For the text-containing cell, return its midpoint in [x, y] coordinate format. 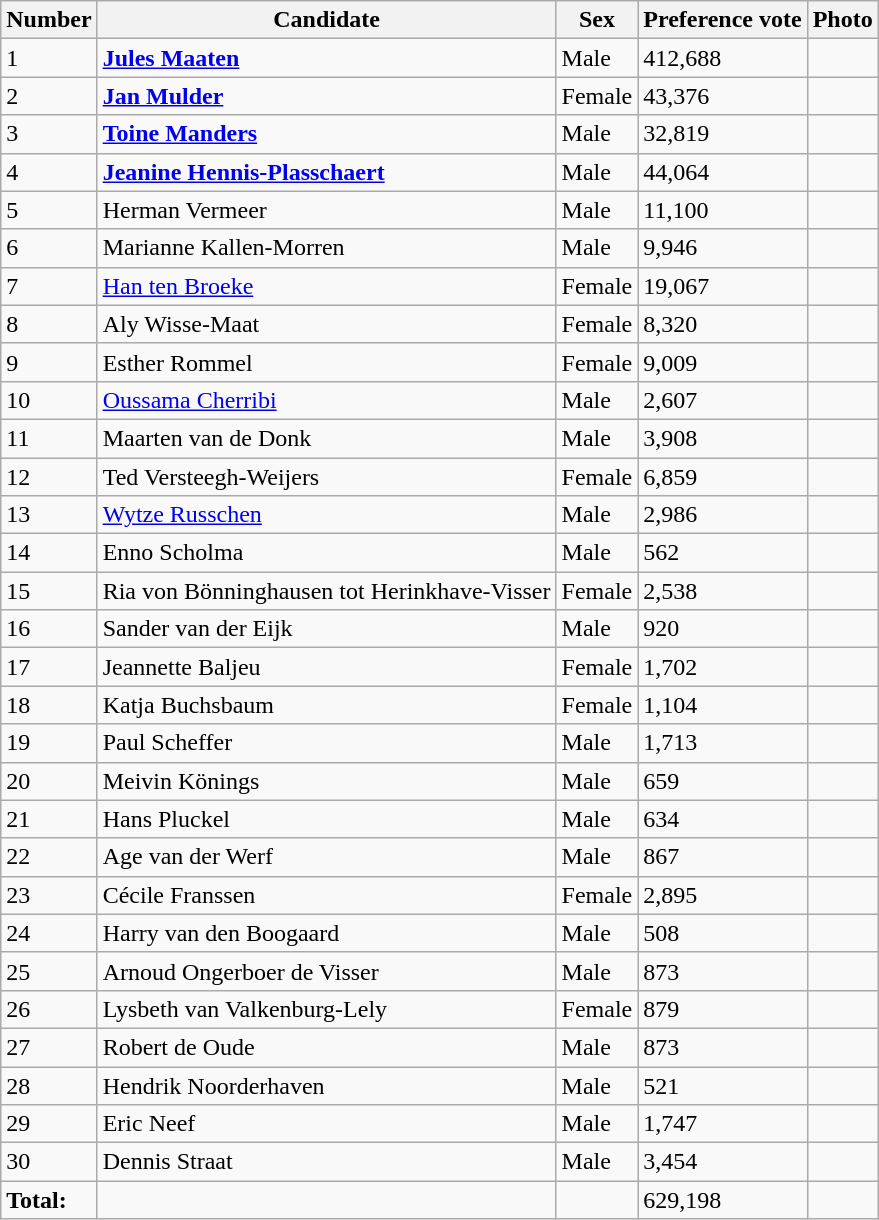
Toine Manders [326, 134]
7 [49, 286]
920 [722, 629]
22 [49, 857]
18 [49, 705]
1,104 [722, 705]
27 [49, 1047]
Robert de Oude [326, 1047]
521 [722, 1085]
5 [49, 210]
Herman Vermeer [326, 210]
1,713 [722, 743]
17 [49, 667]
Meivin Könings [326, 781]
30 [49, 1162]
Esther Rommel [326, 362]
Han ten Broeke [326, 286]
9,009 [722, 362]
16 [49, 629]
Cécile Franssen [326, 895]
Arnoud Ongerboer de Visser [326, 971]
Ria von Bönninghausen tot Herinkhave-Visser [326, 591]
Jeanine Hennis-Plasschaert [326, 172]
32,819 [722, 134]
629,198 [722, 1200]
19 [49, 743]
11,100 [722, 210]
Lysbeth van Valkenburg-Lely [326, 1009]
Harry van den Boogaard [326, 933]
6,859 [722, 477]
2,986 [722, 515]
28 [49, 1085]
Eric Neef [326, 1124]
Jan Mulder [326, 96]
2 [49, 96]
4 [49, 172]
3 [49, 134]
21 [49, 819]
Aly Wisse-Maat [326, 324]
Number [49, 20]
Age van der Werf [326, 857]
11 [49, 438]
Preference vote [722, 20]
Katja Buchsbaum [326, 705]
1,702 [722, 667]
Sander van der Eijk [326, 629]
8,320 [722, 324]
634 [722, 819]
14 [49, 553]
9,946 [722, 248]
Hendrik Noorderhaven [326, 1085]
1 [49, 58]
508 [722, 933]
879 [722, 1009]
Maarten van de Donk [326, 438]
12 [49, 477]
867 [722, 857]
9 [49, 362]
562 [722, 553]
6 [49, 248]
10 [49, 400]
3,454 [722, 1162]
2,538 [722, 591]
25 [49, 971]
Dennis Straat [326, 1162]
29 [49, 1124]
Enno Scholma [326, 553]
13 [49, 515]
659 [722, 781]
Wytze Russchen [326, 515]
412,688 [722, 58]
8 [49, 324]
20 [49, 781]
Paul Scheffer [326, 743]
15 [49, 591]
Jules Maaten [326, 58]
2,895 [722, 895]
Ted Versteegh-Weijers [326, 477]
Hans Pluckel [326, 819]
Total: [49, 1200]
Oussama Cherribi [326, 400]
19,067 [722, 286]
Jeannette Baljeu [326, 667]
26 [49, 1009]
44,064 [722, 172]
Sex [597, 20]
3,908 [722, 438]
43,376 [722, 96]
1,747 [722, 1124]
Candidate [326, 20]
Photo [842, 20]
Marianne Kallen-Morren [326, 248]
2,607 [722, 400]
24 [49, 933]
23 [49, 895]
